Output the (x, y) coordinate of the center of the cell containing the given text.  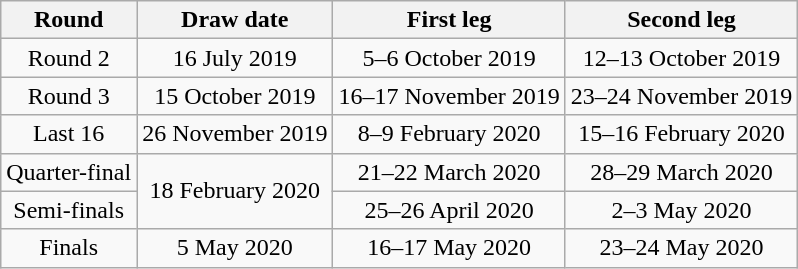
Draw date (235, 20)
16–17 November 2019 (449, 96)
First leg (449, 20)
28–29 March 2020 (681, 172)
Finals (69, 248)
15–16 February 2020 (681, 134)
26 November 2019 (235, 134)
15 October 2019 (235, 96)
Round 2 (69, 58)
Second leg (681, 20)
5–6 October 2019 (449, 58)
18 February 2020 (235, 191)
23–24 November 2019 (681, 96)
8–9 February 2020 (449, 134)
Last 16 (69, 134)
Round (69, 20)
23–24 May 2020 (681, 248)
16–17 May 2020 (449, 248)
5 May 2020 (235, 248)
25–26 April 2020 (449, 210)
Round 3 (69, 96)
2–3 May 2020 (681, 210)
Quarter-final (69, 172)
Semi-finals (69, 210)
16 July 2019 (235, 58)
21–22 March 2020 (449, 172)
12–13 October 2019 (681, 58)
